Return [x, y] of the center of cell containing provided text 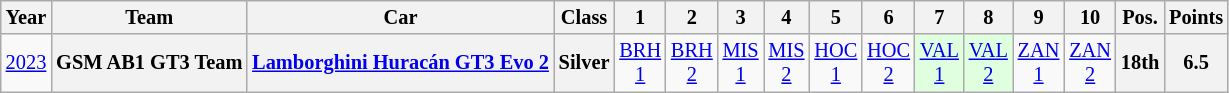
18th [1140, 63]
VAL1 [940, 63]
GSM AB1 GT3 Team [149, 63]
5 [836, 17]
Silver [584, 63]
8 [988, 17]
Class [584, 17]
Pos. [1140, 17]
HOC1 [836, 63]
4 [787, 17]
Lamborghini Huracán GT3 Evo 2 [400, 63]
3 [741, 17]
MIS1 [741, 63]
Car [400, 17]
6 [888, 17]
VAL2 [988, 63]
1 [640, 17]
Points [1196, 17]
BRH1 [640, 63]
7 [940, 17]
Year [26, 17]
6.5 [1196, 63]
HOC2 [888, 63]
MIS2 [787, 63]
Team [149, 17]
2023 [26, 63]
ZAN1 [1039, 63]
ZAN2 [1090, 63]
10 [1090, 17]
BRH2 [692, 63]
2 [692, 17]
9 [1039, 17]
